Output the [x, y] coordinate of the center of the cell containing the given text.  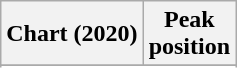
Chart (2020) [72, 34]
Peakposition [189, 34]
